Locate the cell with the specified text and output its [X, Y] center coordinate. 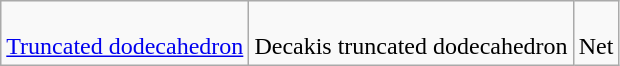
Net [596, 34]
Truncated dodecahedron [125, 34]
Decakis truncated dodecahedron [411, 34]
